Return the [X, Y] coordinate for the center point of the cell that contains the specified text.  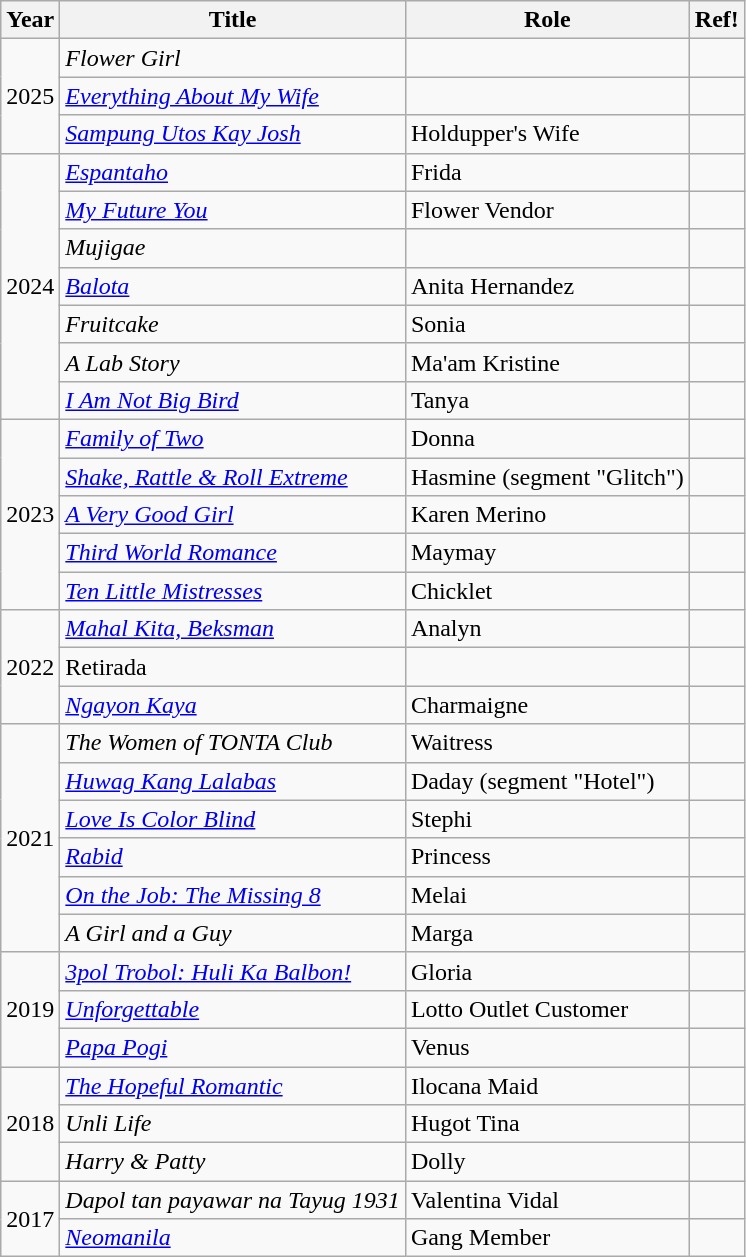
Papa Pogi [233, 1047]
The Women of TONTA Club [233, 743]
Valentina Vidal [547, 1200]
Balota [233, 286]
A Girl and a Guy [233, 933]
Frida [547, 172]
Venus [547, 1047]
3pol Trobol: Huli Ka Balbon! [233, 971]
Ten Little Mistresses [233, 591]
Waitress [547, 743]
Shake, Rattle & Roll Extreme [233, 477]
Gloria [547, 971]
The Hopeful Romantic [233, 1085]
Hugot Tina [547, 1124]
Unforgettable [233, 1009]
Year [30, 20]
Third World Romance [233, 553]
Flower Vendor [547, 210]
2023 [30, 514]
I Am Not Big Bird [233, 400]
Lotto Outlet Customer [547, 1009]
My Future You [233, 210]
Flower Girl [233, 58]
Ref! [716, 20]
Title [233, 20]
Harry & Patty [233, 1162]
Huwag Kang Lalabas [233, 781]
Maymay [547, 553]
2017 [30, 1219]
Espantaho [233, 172]
Donna [547, 438]
Sonia [547, 324]
Everything About My Wife [233, 96]
Ilocana Maid [547, 1085]
Chicklet [547, 591]
Tanya [547, 400]
2025 [30, 96]
Sampung Utos Kay Josh [233, 134]
A Very Good Girl [233, 515]
Karen Merino [547, 515]
2019 [30, 1009]
Unli Life [233, 1124]
Rabid [233, 857]
Ngayon Kaya [233, 705]
Role [547, 20]
Love Is Color Blind [233, 819]
Family of Two [233, 438]
Dapol tan payawar na Tayug 1931 [233, 1200]
2024 [30, 286]
Princess [547, 857]
Anita Hernandez [547, 286]
2021 [30, 838]
Daday (segment "Hotel") [547, 781]
A Lab Story [233, 362]
2018 [30, 1123]
Retirada [233, 667]
Mujigae [233, 248]
Dolly [547, 1162]
On the Job: The Missing 8 [233, 895]
Analyn [547, 629]
Mahal Kita, Beksman [233, 629]
Neomanila [233, 1238]
Melai [547, 895]
Stephi [547, 819]
Marga [547, 933]
Ma'am Kristine [547, 362]
Holdupper's Wife [547, 134]
Gang Member [547, 1238]
Hasmine (segment "Glitch") [547, 477]
2022 [30, 667]
Charmaigne [547, 705]
Fruitcake [233, 324]
